For the text-containing cell, return its midpoint in [x, y] coordinate format. 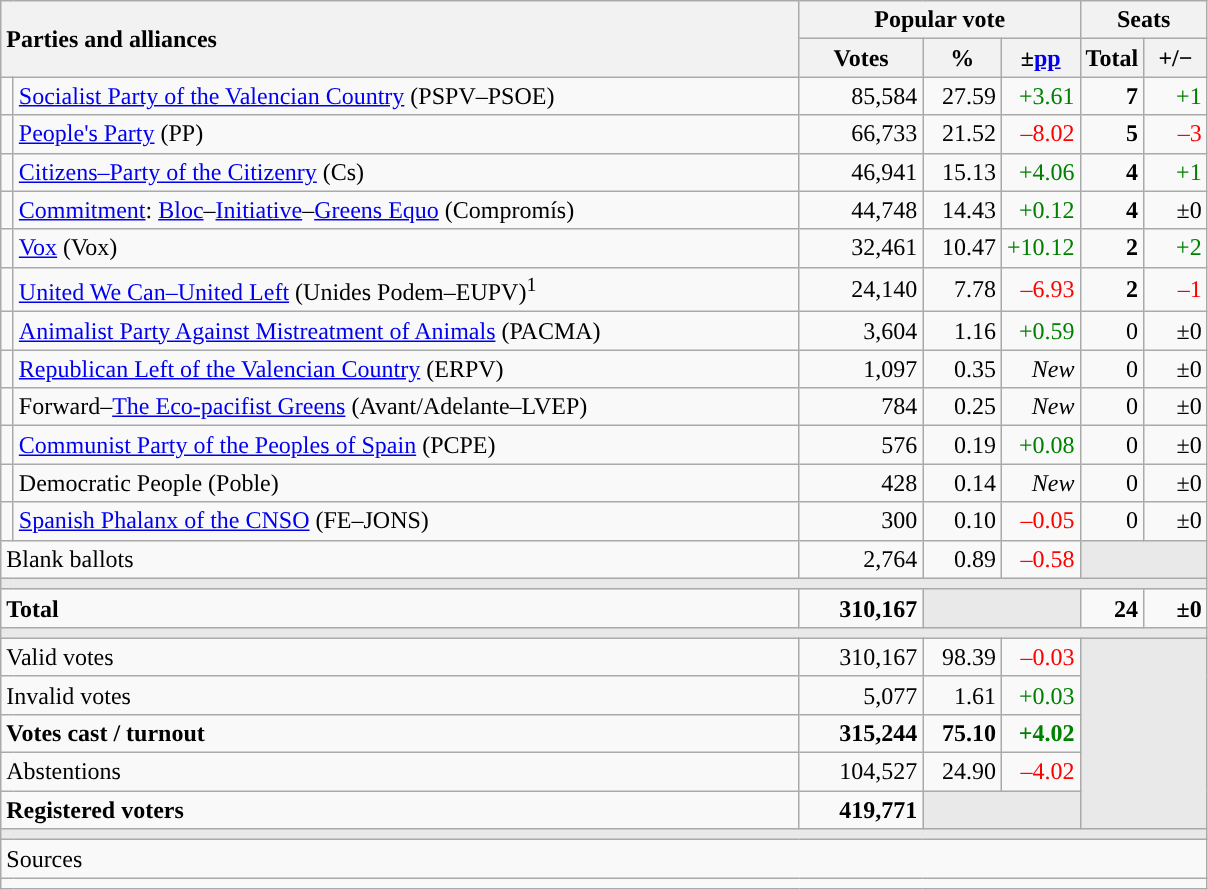
Invalid votes [400, 695]
–0.03 [1040, 657]
–1 [1176, 290]
66,733 [861, 134]
3,604 [861, 331]
27.59 [962, 96]
Communist Party of the Peoples of Spain (PCPE) [406, 445]
419,771 [861, 810]
+4.02 [1040, 733]
98.39 [962, 657]
24 [1112, 608]
7.78 [962, 290]
104,527 [861, 772]
–3 [1176, 134]
+3.61 [1040, 96]
+2 [1176, 248]
Animalist Party Against Mistreatment of Animals (PACMA) [406, 331]
Republican Left of the Valencian Country (ERPV) [406, 369]
+0.08 [1040, 445]
46,941 [861, 172]
1.61 [962, 695]
Votes [861, 58]
Abstentions [400, 772]
300 [861, 521]
2,764 [861, 559]
Vox (Vox) [406, 248]
0.35 [962, 369]
United We Can–United Left (Unides Podem–EUPV)1 [406, 290]
–0.58 [1040, 559]
0.25 [962, 407]
44,748 [861, 210]
576 [861, 445]
Registered voters [400, 810]
21.52 [962, 134]
Spanish Phalanx of the CNSO (FE–JONS) [406, 521]
+0.03 [1040, 695]
5,077 [861, 695]
24,140 [861, 290]
7 [1112, 96]
Socialist Party of the Valencian Country (PSPV–PSOE) [406, 96]
1.16 [962, 331]
Votes cast / turnout [400, 733]
75.10 [962, 733]
Valid votes [400, 657]
Sources [604, 859]
% [962, 58]
Citizens–Party of the Citizenry (Cs) [406, 172]
–8.02 [1040, 134]
Democratic People (Poble) [406, 483]
±pp [1040, 58]
Seats [1144, 20]
People's Party (PP) [406, 134]
+10.12 [1040, 248]
0.19 [962, 445]
Parties and alliances [400, 39]
784 [861, 407]
–6.93 [1040, 290]
24.90 [962, 772]
10.47 [962, 248]
315,244 [861, 733]
+/− [1176, 58]
0.89 [962, 559]
0.10 [962, 521]
85,584 [861, 96]
+4.06 [1040, 172]
32,461 [861, 248]
5 [1112, 134]
+0.59 [1040, 331]
Forward–The Eco-pacifist Greens (Avant/Adelante–LVEP) [406, 407]
–4.02 [1040, 772]
1,097 [861, 369]
+0.12 [1040, 210]
15.13 [962, 172]
Blank ballots [400, 559]
14.43 [962, 210]
Commitment: Bloc–Initiative–Greens Equo (Compromís) [406, 210]
428 [861, 483]
–0.05 [1040, 521]
0.14 [962, 483]
Popular vote [940, 20]
